Locate the cell with the specified text and output its [X, Y] center coordinate. 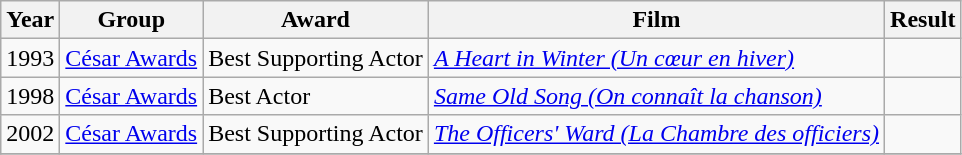
2002 [30, 134]
Result [923, 20]
Best Actor [316, 96]
1998 [30, 96]
Group [132, 20]
Year [30, 20]
Same Old Song (On connaît la chanson) [656, 96]
The Officers' Ward (La Chambre des officiers) [656, 134]
A Heart in Winter (Un cœur en hiver) [656, 58]
Award [316, 20]
1993 [30, 58]
Film [656, 20]
